Search for the cell housing the specified text and yield its [X, Y] center coordinate. 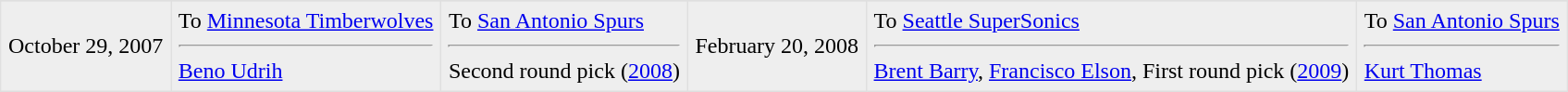
To San Antonio SpursKurt Thomas [1463, 46]
February 20, 2008 [777, 46]
To Minnesota TimberwolvesBeno Udrih [306, 46]
To San Antonio SpursSecond round pick (2008) [564, 46]
October 29, 2007 [86, 46]
To Seattle SuperSonicsBrent Barry, Francisco Elson, First round pick (2009) [1111, 46]
